Locate the cell with the specified text and output its (x, y) center coordinate. 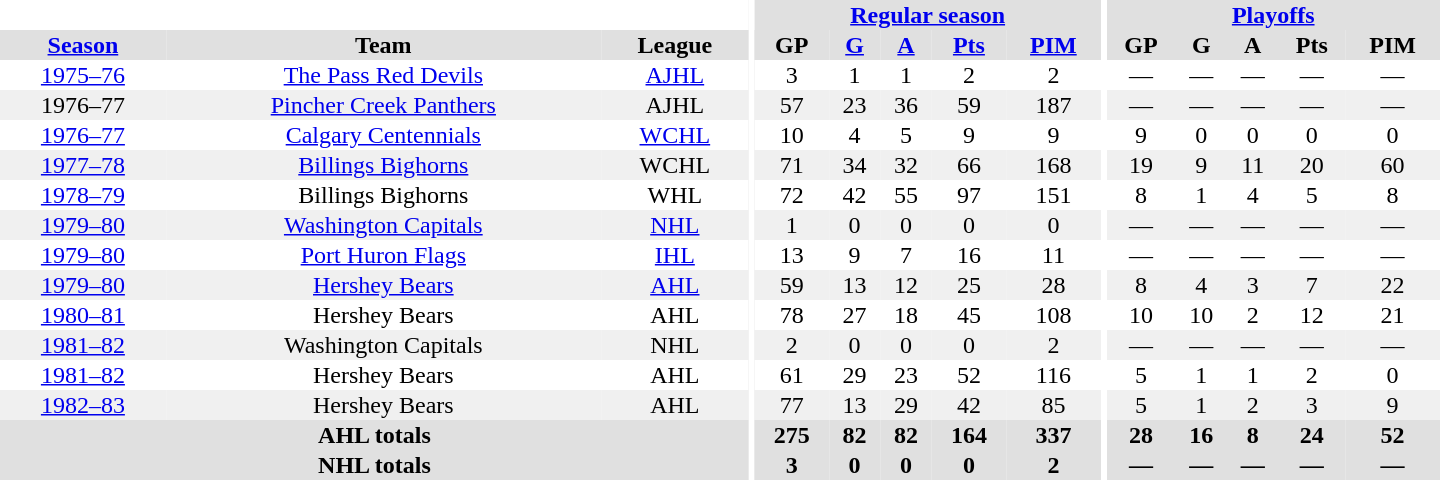
1982–83 (83, 405)
NHL totals (374, 465)
116 (1054, 375)
97 (969, 195)
22 (1392, 285)
25 (969, 285)
108 (1054, 315)
1977–78 (83, 165)
187 (1054, 105)
164 (969, 435)
151 (1054, 195)
60 (1392, 165)
18 (906, 315)
36 (906, 105)
Playoffs (1273, 15)
1975–76 (83, 75)
Team (384, 45)
85 (1054, 405)
32 (906, 165)
1978–79 (83, 195)
72 (792, 195)
1980–81 (83, 315)
20 (1312, 165)
24 (1312, 435)
Pincher Creek Panthers (384, 105)
WHL (675, 195)
League (675, 45)
275 (792, 435)
Regular season (928, 15)
78 (792, 315)
19 (1140, 165)
Port Huron Flags (384, 255)
66 (969, 165)
61 (792, 375)
34 (854, 165)
The Pass Red Devils (384, 75)
77 (792, 405)
57 (792, 105)
IHL (675, 255)
337 (1054, 435)
71 (792, 165)
27 (854, 315)
45 (969, 315)
Calgary Centennials (384, 135)
55 (906, 195)
168 (1054, 165)
AHL totals (374, 435)
21 (1392, 315)
Season (83, 45)
